Search for the cell housing the specified text and yield its [X, Y] center coordinate. 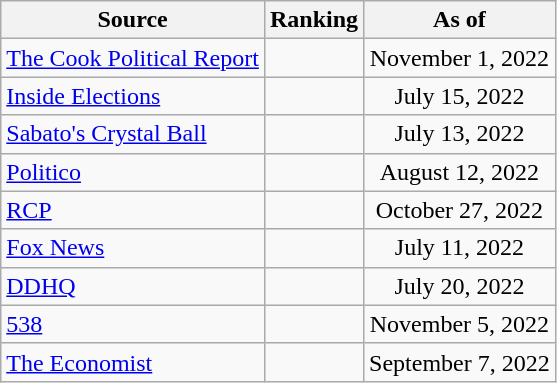
Ranking [314, 20]
The Economist [133, 362]
July 11, 2022 [460, 248]
Source [133, 20]
August 12, 2022 [460, 172]
As of [460, 20]
July 13, 2022 [460, 134]
The Cook Political Report [133, 58]
November 1, 2022 [460, 58]
Sabato's Crystal Ball [133, 134]
October 27, 2022 [460, 210]
538 [133, 324]
July 20, 2022 [460, 286]
DDHQ [133, 286]
RCP [133, 210]
November 5, 2022 [460, 324]
Politico [133, 172]
September 7, 2022 [460, 362]
Inside Elections [133, 96]
Fox News [133, 248]
July 15, 2022 [460, 96]
